Capture the cell that displays the provided text and extract its [X, Y] central coordinate. 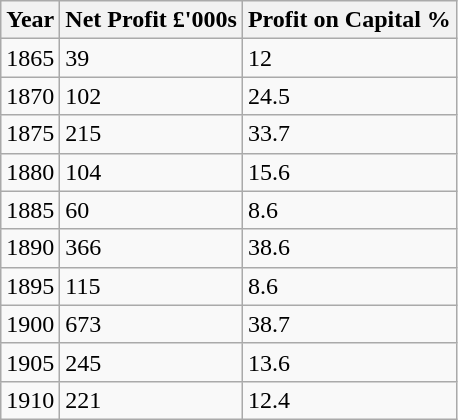
1900 [30, 324]
1865 [30, 58]
1875 [30, 134]
1905 [30, 362]
1870 [30, 96]
366 [152, 248]
115 [152, 286]
38.6 [349, 248]
60 [152, 210]
1910 [30, 400]
12 [349, 58]
215 [152, 134]
1880 [30, 172]
12.4 [349, 400]
24.5 [349, 96]
1885 [30, 210]
1895 [30, 286]
221 [152, 400]
13.6 [349, 362]
1890 [30, 248]
33.7 [349, 134]
102 [152, 96]
Net Profit £'000s [152, 20]
673 [152, 324]
Year [30, 20]
Profit on Capital % [349, 20]
39 [152, 58]
15.6 [349, 172]
104 [152, 172]
245 [152, 362]
38.7 [349, 324]
